Determine the (X, Y) coordinate at the center of the cell enclosing the given text.  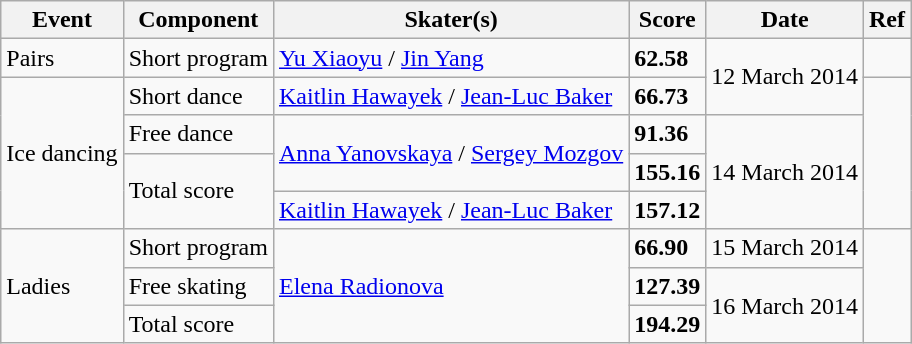
66.90 (668, 248)
Skater(s) (450, 20)
Ladies (62, 286)
157.12 (668, 210)
Free skating (198, 286)
Short dance (198, 96)
Component (198, 20)
15 March 2014 (785, 248)
155.16 (668, 172)
Elena Radionova (450, 286)
12 March 2014 (785, 77)
16 March 2014 (785, 305)
127.39 (668, 286)
Yu Xiaoyu / Jin Yang (450, 58)
Ice dancing (62, 153)
Date (785, 20)
Event (62, 20)
194.29 (668, 324)
66.73 (668, 96)
Pairs (62, 58)
Anna Yanovskaya / Sergey Mozgov (450, 153)
62.58 (668, 58)
91.36 (668, 134)
Score (668, 20)
Free dance (198, 134)
Ref (888, 20)
14 March 2014 (785, 172)
